Identify which cell holds the provided text, then report its [X, Y] central coordinate. 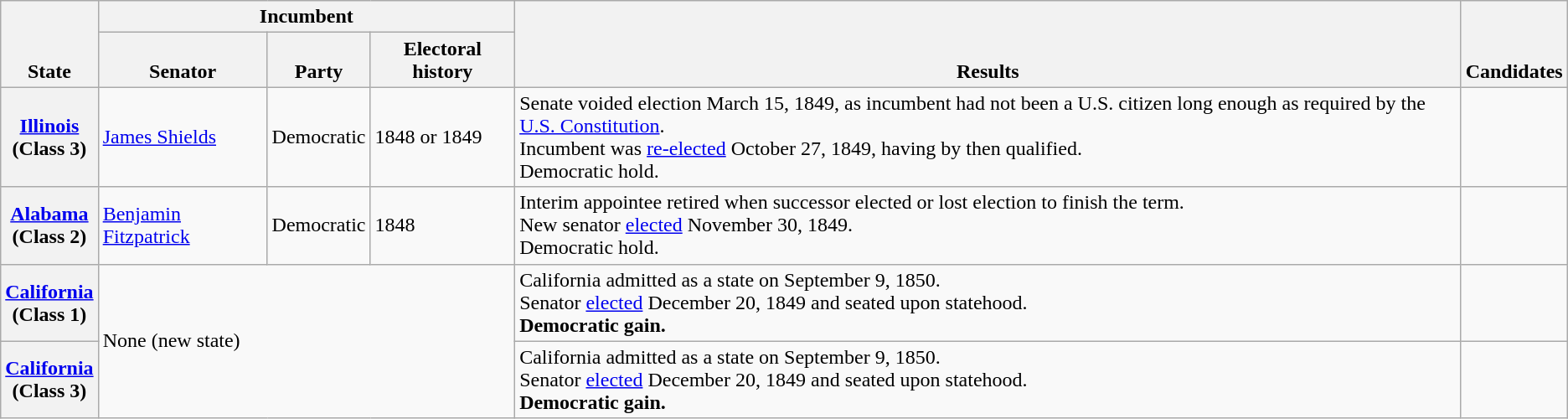
Illinois(Class 3) [49, 137]
Incumbent [307, 17]
1848 [442, 225]
California(Class 1) [49, 303]
Electoral history [442, 60]
Benjamin Fitzpatrick [183, 225]
Candidates [1514, 44]
1848 or 1849 [442, 137]
Interim appointee retired when successor elected or lost election to finish the term.New senator elected November 30, 1849.Democratic hold. [988, 225]
California(Class 3) [49, 380]
Party [318, 60]
Results [988, 44]
Senator [183, 60]
James Shields [183, 137]
State [49, 44]
Alabama(Class 2) [49, 225]
None (new state) [307, 341]
